Return (X, Y) of the center of cell containing provided text 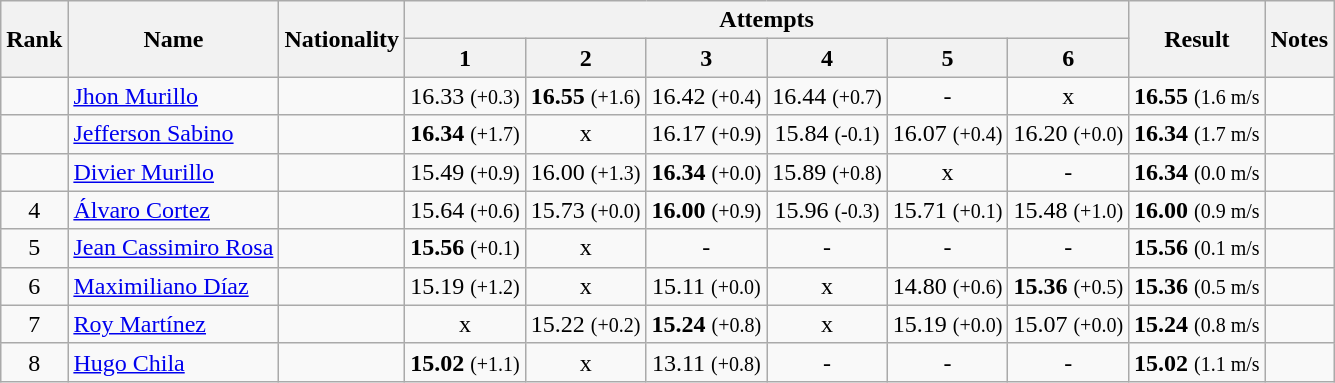
16.55 (+1.6) (586, 96)
15.71 (+0.1) (948, 210)
16.34 (0.0 m/s (1198, 172)
2 (586, 58)
Attempts (767, 20)
16.44 (+0.7) (828, 96)
Jean Cassimiro Rosa (174, 248)
15.02 (+1.1) (466, 362)
16.33 (+0.3) (466, 96)
13.11 (+0.8) (706, 362)
15.73 (+0.0) (586, 210)
Maximiliano Díaz (174, 286)
15.02 (1.1 m/s (1198, 362)
Notes (1299, 39)
7 (34, 324)
16.00 (0.9 m/s (1198, 210)
15.24 (+0.8) (706, 324)
16.55 (1.6 m/s (1198, 96)
Hugo Chila (174, 362)
1 (466, 58)
Name (174, 39)
16.42 (+0.4) (706, 96)
Rank (34, 39)
15.84 (-0.1) (828, 134)
15.56 (0.1 m/s (1198, 248)
16.20 (+0.0) (1068, 134)
16.00 (+1.3) (586, 172)
16.17 (+0.9) (706, 134)
15.22 (+0.2) (586, 324)
15.36 (+0.5) (1068, 286)
15.11 (+0.0) (706, 286)
15.96 (-0.3) (828, 210)
3 (706, 58)
15.19 (+1.2) (466, 286)
Divier Murillo (174, 172)
15.64 (+0.6) (466, 210)
14.80 (+0.6) (948, 286)
16.34 (+1.7) (466, 134)
15.19 (+0.0) (948, 324)
16.34 (+0.0) (706, 172)
Jhon Murillo (174, 96)
15.24 (0.8 m/s (1198, 324)
15.07 (+0.0) (1068, 324)
Roy Martínez (174, 324)
16.00 (+0.9) (706, 210)
Jefferson Sabino (174, 134)
8 (34, 362)
15.36 (0.5 m/s (1198, 286)
15.56 (+0.1) (466, 248)
Álvaro Cortez (174, 210)
15.49 (+0.9) (466, 172)
15.89 (+0.8) (828, 172)
15.48 (+1.0) (1068, 210)
16.34 (1.7 m/s (1198, 134)
16.07 (+0.4) (948, 134)
Result (1198, 39)
Nationality (342, 39)
